Locate the cell with the specified text and output its (x, y) center coordinate. 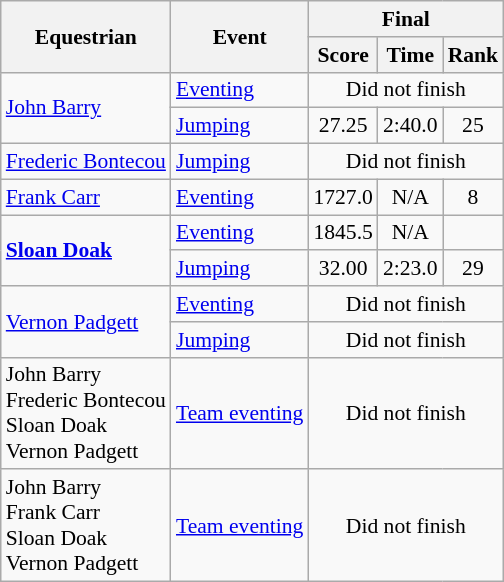
32.00 (342, 269)
Sloan Doak (86, 250)
29 (474, 269)
John Barry Frederic Bontecou Sloan Doak Vernon Padgett (86, 413)
Final (406, 19)
Time (410, 55)
27.25 (342, 126)
Frederic Bontecou (86, 162)
Event (240, 36)
John Barry Frank Carr Sloan Doak Vernon Padgett (86, 526)
1727.0 (342, 197)
Equestrian (86, 36)
Frank Carr (86, 197)
25 (474, 126)
8 (474, 197)
Vernon Padgett (86, 322)
2:23.0 (410, 269)
Rank (474, 55)
Score (342, 55)
2:40.0 (410, 126)
John Barry (86, 108)
1845.5 (342, 233)
